Provide the (x, y) coordinate of the cell's center where the given text is located.  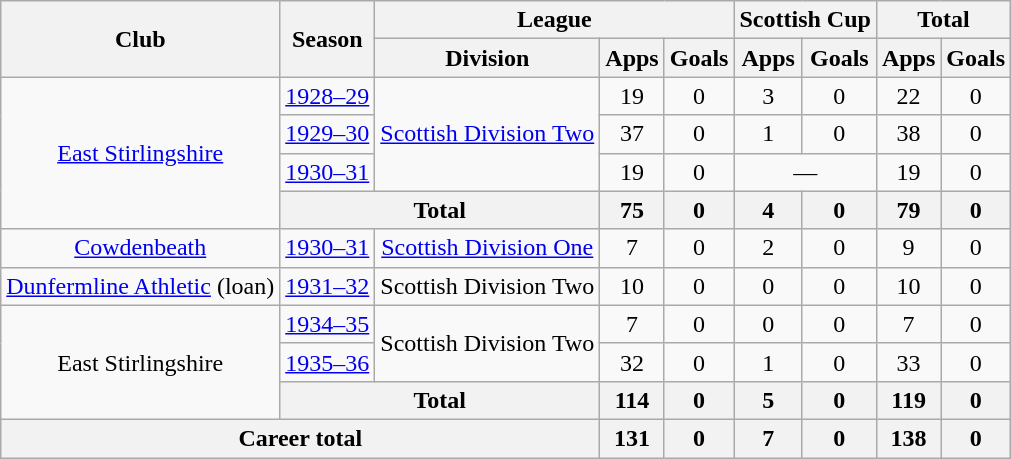
22 (908, 96)
League (554, 20)
37 (632, 134)
33 (908, 362)
1934–35 (328, 324)
79 (908, 210)
5 (768, 400)
Cowdenbeath (140, 248)
138 (908, 438)
131 (632, 438)
32 (632, 362)
Club (140, 39)
Division (488, 58)
1931–32 (328, 286)
3 (768, 96)
9 (908, 248)
Career total (300, 438)
1935–36 (328, 362)
Scottish Division One (488, 248)
Season (328, 39)
75 (632, 210)
Dunfermline Athletic (loan) (140, 286)
1928–29 (328, 96)
4 (768, 210)
119 (908, 400)
114 (632, 400)
38 (908, 134)
1929–30 (328, 134)
Scottish Cup (805, 20)
2 (768, 248)
— (805, 172)
